Output the [x, y] coordinate of the center of the cell containing the given text.  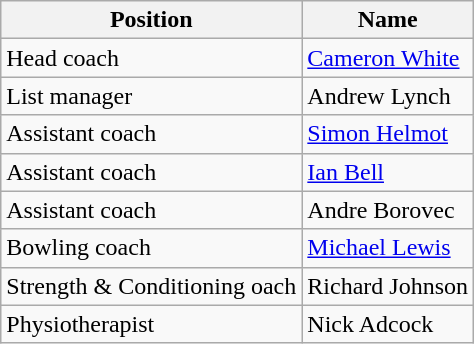
Cameron White [388, 58]
Andrew Lynch [388, 96]
Strength & Conditioning oach [152, 286]
Physiotherapist [152, 324]
Name [388, 20]
Simon Helmot [388, 134]
Bowling coach [152, 248]
Head coach [152, 58]
Ian Bell [388, 172]
Nick Adcock [388, 324]
List manager [152, 96]
Position [152, 20]
Richard Johnson [388, 286]
Andre Borovec [388, 210]
Michael Lewis [388, 248]
